From the cell containing the given text, extract its center point as (X, Y) coordinate. 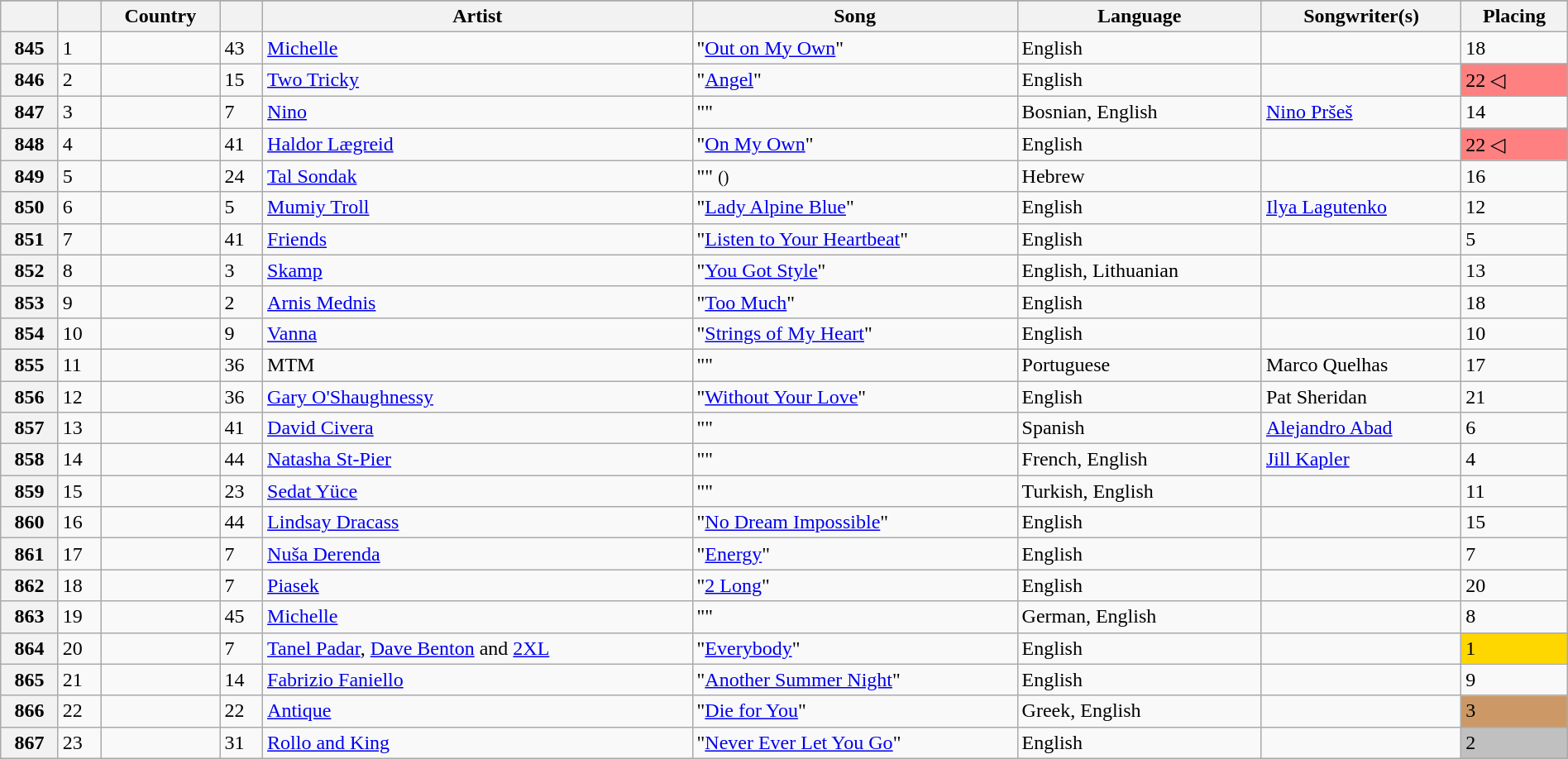
"Another Summer Night" (855, 680)
"Lady Alpine Blue" (855, 208)
Placing (1514, 17)
Skamp (478, 270)
866 (30, 711)
French, English (1140, 460)
"You Got Style" (855, 270)
Tanel Padar, Dave Benton and 2XL (478, 648)
847 (30, 112)
"Without Your Love" (855, 396)
848 (30, 144)
"2 Long" (855, 585)
Natasha St-Pier (478, 460)
24 (241, 176)
Nuša Derenda (478, 554)
849 (30, 176)
Fabrizio Faniello (478, 680)
Greek, English (1140, 711)
854 (30, 333)
"On My Own" (855, 144)
Antique (478, 711)
Two Tricky (478, 80)
Marco Quelhas (1361, 365)
45 (241, 617)
861 (30, 554)
31 (241, 742)
Gary O'Shaughnessy (478, 396)
Nino Pršeš (1361, 112)
862 (30, 585)
852 (30, 270)
858 (30, 460)
"Strings of My Heart" (855, 333)
Song (855, 17)
Mumiy Troll (478, 208)
Haldor Lægreid (478, 144)
MTM (478, 365)
865 (30, 680)
"Too Much" (855, 302)
863 (30, 617)
Language (1140, 17)
Portuguese (1140, 365)
"Listen to Your Heartbeat" (855, 239)
Sedat Yüce (478, 491)
"Die for You" (855, 711)
Artist (478, 17)
850 (30, 208)
Ilya Lagutenko (1361, 208)
Alejandro Abad (1361, 428)
"Angel" (855, 80)
"Everybody" (855, 648)
"" () (855, 176)
859 (30, 491)
Pat Sheridan (1361, 396)
Spanish (1140, 428)
Jill Kapler (1361, 460)
43 (241, 48)
Vanna (478, 333)
855 (30, 365)
Rollo and King (478, 742)
Songwriter(s) (1361, 17)
846 (30, 80)
19 (79, 617)
"No Dream Impossible" (855, 523)
"Energy" (855, 554)
"Never Ever Let You Go" (855, 742)
German, English (1140, 617)
851 (30, 239)
Lindsay Dracass (478, 523)
Piasek (478, 585)
David Civera (478, 428)
Tal Sondak (478, 176)
845 (30, 48)
Turkish, English (1140, 491)
864 (30, 648)
857 (30, 428)
"Out on My Own" (855, 48)
856 (30, 396)
867 (30, 742)
Arnis Mednis (478, 302)
Nino (478, 112)
Bosnian, English (1140, 112)
Friends (478, 239)
853 (30, 302)
English, Lithuanian (1140, 270)
Country (160, 17)
Hebrew (1140, 176)
860 (30, 523)
